Find where the given text appears and provide that cell's center as [X, Y] coordinate. 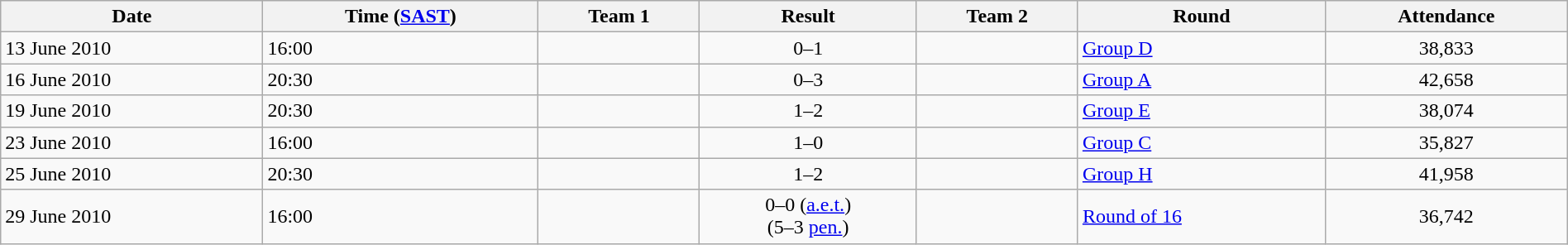
0–3 [808, 79]
41,958 [1446, 174]
42,658 [1446, 79]
36,742 [1446, 217]
Date [132, 17]
35,827 [1446, 142]
0–0 (a.e.t.)(5–3 pen.) [808, 217]
23 June 2010 [132, 142]
Group H [1201, 174]
Team 2 [997, 17]
29 June 2010 [132, 217]
13 June 2010 [132, 48]
38,833 [1446, 48]
Time (SAST) [400, 17]
Attendance [1446, 17]
Group C [1201, 142]
1–0 [808, 142]
25 June 2010 [132, 174]
16 June 2010 [132, 79]
Team 1 [619, 17]
19 June 2010 [132, 111]
Round [1201, 17]
Group A [1201, 79]
38,074 [1446, 111]
Group E [1201, 111]
Result [808, 17]
0–1 [808, 48]
Group D [1201, 48]
Round of 16 [1201, 217]
